Scan for the cell matching the given text and deliver its (X, Y) coordinate at center. 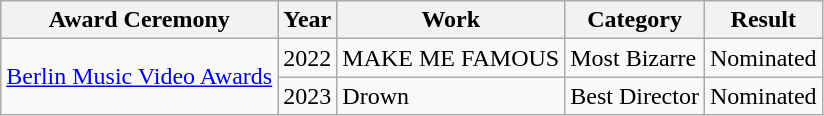
Result (763, 20)
Drown (451, 96)
2022 (308, 58)
Work (451, 20)
Most Bizarre (635, 58)
Award Ceremony (140, 20)
Berlin Music Video Awards (140, 77)
Year (308, 20)
MAKE ME FAMOUS (451, 58)
Category (635, 20)
2023 (308, 96)
Best Director (635, 96)
